Detect which cell encompasses the target text, then output its (X, Y) center coordinate. 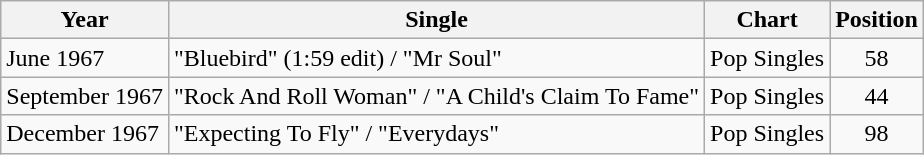
December 1967 (85, 134)
September 1967 (85, 96)
"Bluebird" (1:59 edit) / "Mr Soul" (436, 58)
Single (436, 20)
58 (877, 58)
44 (877, 96)
June 1967 (85, 58)
Chart (768, 20)
Position (877, 20)
"Rock And Roll Woman" / "A Child's Claim To Fame" (436, 96)
Year (85, 20)
98 (877, 134)
"Expecting To Fly" / "Everydays" (436, 134)
